Extract the (x, y) coordinate from the center of the cell holding the provided text.  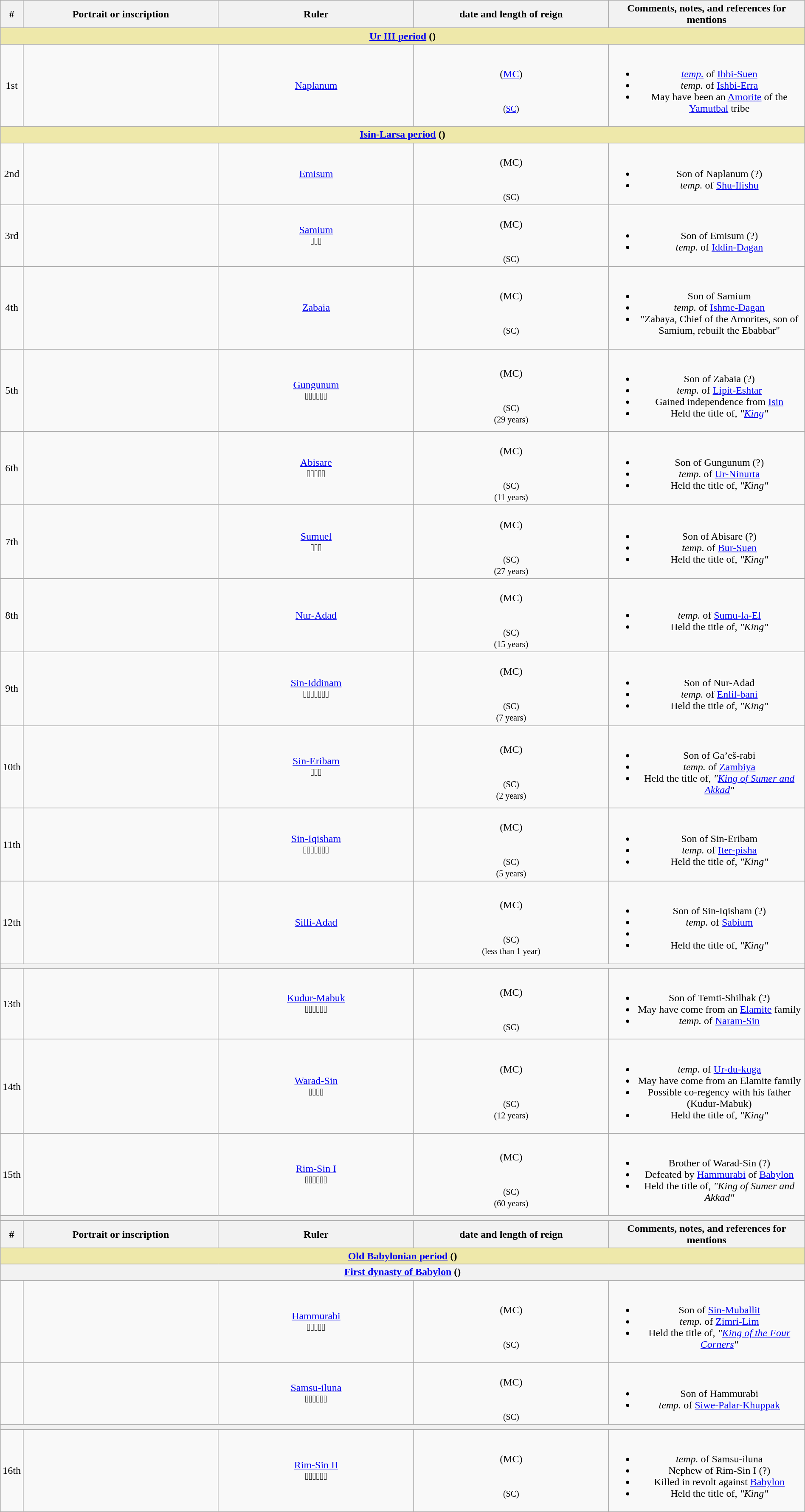
3rd (12, 236)
Emisum (316, 174)
Son of Temti-Shilhak (?)May have come from an Elamite familytemp. of Naram-Sin (706, 1004)
8th (12, 615)
Sin-Iqisham𒀭𒂗𒍪𒄿𒆠𒊭𒄠 (316, 845)
Rim-Sin II𒀭𒊑𒅎𒀭𒂗𒍪 (316, 1470)
Isin-Larsa period () (402, 135)
6th (12, 468)
Sin-Iddinam𒀭𒂗𒍪𒄿𒁷𒈾𒄠 (316, 689)
10th (12, 766)
Sumuel𒋢𒈬𒀭 (316, 542)
(MC)(SC)(60 years) (511, 1174)
temp. of Ur-du-kugaMay have come from an Elamite familyPossible co-regency with his father (Kudur-Mabuk)Held the title of, "King" (706, 1086)
Son of Gungunum (?)temp. of Ur-NinurtaHeld the title of, "King" (706, 468)
Samsu-iluna𒊓𒄠𒋢𒄿𒇻𒈾 (316, 1394)
Naplanum (316, 85)
16th (12, 1470)
Sin-Eribam𒋢𒈬𒀭 (316, 766)
2nd (12, 174)
First dynasty of Babylon () (402, 1272)
Samium𒊓𒈪𒌝 (316, 236)
Abisare𒀀𒉈𒊓𒊑𒂊 (316, 468)
12th (12, 923)
Son of Naplanum (?)temp. of Shu-Ilishu (706, 174)
Hammurabi𒄩𒄠𒈬𒊏𒁉 (316, 1321)
(MC)(SC)(27 years) (511, 542)
Son of Abisare (?)temp. of Bur-SuenHeld the title of, "King" (706, 542)
1st (12, 85)
9th (12, 689)
15th (12, 1174)
Son of Sin-Iqisham (?)temp. of SabiumHeld the title of, "King" (706, 923)
4th (12, 308)
(MC)(SC)(12 years) (511, 1086)
(MC)(SC)(11 years) (511, 468)
Warad-Sin𒀴𒀭𒂗𒍪 (316, 1086)
Son of Sin-Eribamtemp. of Iter-pishaHeld the title of, "King" (706, 845)
5th (12, 390)
(MC)(SC)(29 years) (511, 390)
(MC)(SC)(less than 1 year) (511, 923)
Rim-Sin I𒀭𒊑𒅎𒀭𒂗𒍪 (316, 1174)
Ur III period () (402, 36)
(MC)(SC)(5 years) (511, 845)
temp. of Samsu-ilunaNephew of Rim-Sin I (?)Killed in revolt against BabylonHeld the title of, "King" (706, 1470)
11th (12, 845)
Son of Hammurabitemp. of Siwe-Palar-Khuppak (706, 1394)
14th (12, 1086)
Brother of Warad-Sin (?)Defeated by Hammurabi of BabylonHeld the title of, "King of Sumer and Akkad" (706, 1174)
Gungunum𒀭𒄖𒌦𒄖𒉡𒌝 (316, 390)
13th (12, 1004)
temp. of Ibbi-Suentemp. of Ishbi-ErraMay have been an Amorite of the Yamutbal tribe (706, 85)
(MC)(SC)(2 years) (511, 766)
(MC)(SC)(7 years) (511, 689)
Son of Emisum (?)temp. of Iddin-Dagan (706, 236)
Silli-Adad (316, 923)
Kudur-Mabuk𒆪𒁺𒌨𒈠𒁍𒊌 (316, 1004)
Son of Zabaia (?)temp. of Lipit-EshtarGained independence from IsinHeld the title of, "King" (706, 390)
Son of Ga’eš-rabitemp. of ZambiyaHeld the title of, "King of Sumer and Akkad" (706, 766)
Son of Sin-Muballittemp. of Zimri-LimHeld the title of, "King of the Four Corners" (706, 1321)
Zabaia (316, 308)
temp. of Sumu-la-ElHeld the title of, "King" (706, 615)
(MC)(SC)(15 years) (511, 615)
Son of Nur-Adadtemp. of Enlil-baniHeld the title of, "King" (706, 689)
Son of Samiumtemp. of Ishme-Dagan"Zabaya, Chief of the Amorites, son of Samium, rebuilt the Ebabbar" (706, 308)
Nur-Adad (316, 615)
7th (12, 542)
Old Babylonian period () (402, 1256)
